From the cell containing the given text, extract its center point as (X, Y) coordinate. 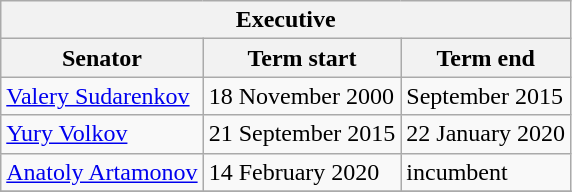
Senator (102, 58)
September 2015 (486, 96)
18 November 2000 (302, 96)
Valery Sudarenkov (102, 96)
Yury Volkov (102, 134)
22 January 2020 (486, 134)
Executive (286, 20)
Term end (486, 58)
Term start (302, 58)
14 February 2020 (302, 172)
21 September 2015 (302, 134)
incumbent (486, 172)
Anatoly Artamonov (102, 172)
